Provide the [x, y] coordinate of the cell's center where the given text is located.  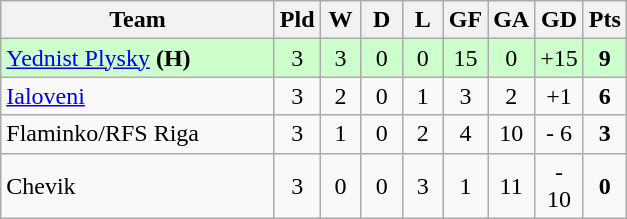
6 [604, 96]
11 [512, 186]
15 [465, 58]
Flaminko/RFS Riga [138, 134]
+1 [560, 96]
W [340, 20]
D [382, 20]
Chevik [138, 186]
- 6 [560, 134]
Ialoveni [138, 96]
9 [604, 58]
Pts [604, 20]
4 [465, 134]
10 [512, 134]
GA [512, 20]
GD [560, 20]
Yednist Plysky (H) [138, 58]
Team [138, 20]
GF [465, 20]
+15 [560, 58]
- 10 [560, 186]
Pld [297, 20]
L [422, 20]
